Capture the cell that displays the provided text and extract its [x, y] central coordinate. 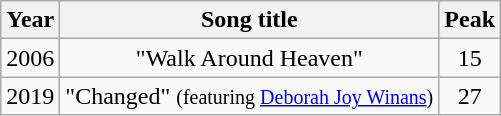
Year [30, 20]
2006 [30, 58]
27 [470, 96]
Song title [250, 20]
"Changed" (featuring Deborah Joy Winans) [250, 96]
2019 [30, 96]
"Walk Around Heaven" [250, 58]
15 [470, 58]
Peak [470, 20]
